Return [x, y] of the center of cell containing provided text 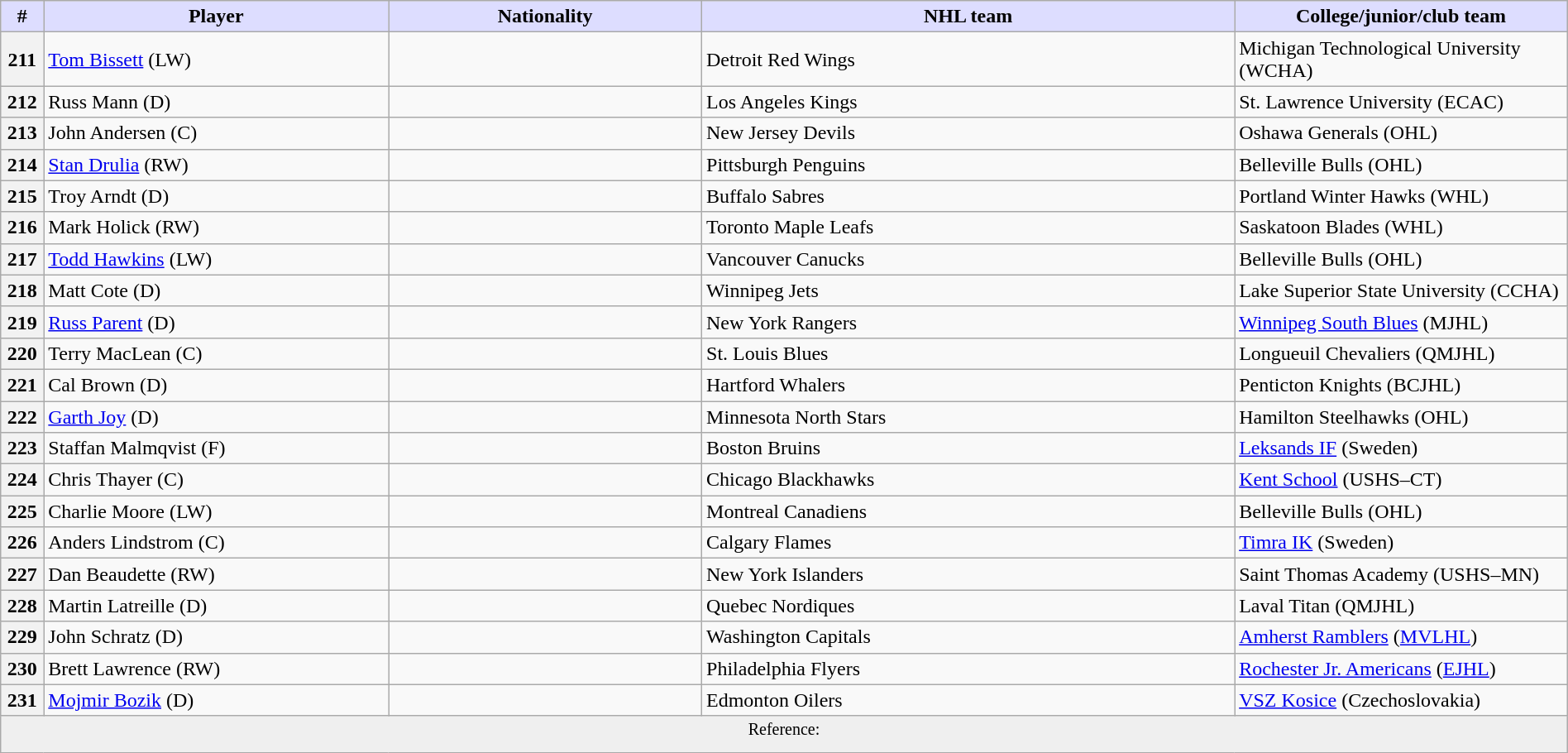
223 [22, 448]
225 [22, 511]
231 [22, 700]
Timra IK (Sweden) [1401, 543]
Matt Cote (D) [217, 290]
Los Angeles Kings [968, 102]
221 [22, 385]
228 [22, 606]
Lake Superior State University (CCHA) [1401, 290]
Martin Latreille (D) [217, 606]
Hartford Whalers [968, 385]
Toronto Maple Leafs [968, 228]
Minnesota North Stars [968, 416]
219 [22, 322]
Troy Arndt (D) [217, 196]
Penticton Knights (BCJHL) [1401, 385]
Edmonton Oilers [968, 700]
224 [22, 480]
Dan Beaudette (RW) [217, 574]
Nationality [546, 17]
215 [22, 196]
217 [22, 259]
College/junior/club team [1401, 17]
Stan Drulia (RW) [217, 165]
Amherst Ramblers (MVLHL) [1401, 637]
Boston Bruins [968, 448]
227 [22, 574]
226 [22, 543]
Buffalo Sabres [968, 196]
Quebec Nordiques [968, 606]
Chris Thayer (C) [217, 480]
Anders Lindstrom (C) [217, 543]
Saint Thomas Academy (USHS–MN) [1401, 574]
Staffan Malmqvist (F) [217, 448]
Saskatoon Blades (WHL) [1401, 228]
Laval Titan (QMJHL) [1401, 606]
Portland Winter Hawks (WHL) [1401, 196]
Russ Parent (D) [217, 322]
Kent School (USHS–CT) [1401, 480]
New York Rangers [968, 322]
Pittsburgh Penguins [968, 165]
212 [22, 102]
St. Louis Blues [968, 353]
211 [22, 60]
Washington Capitals [968, 637]
222 [22, 416]
Montreal Canadiens [968, 511]
Reference: [784, 735]
Vancouver Canucks [968, 259]
Oshawa Generals (OHL) [1401, 133]
Garth Joy (D) [217, 416]
New York Islanders [968, 574]
229 [22, 637]
230 [22, 669]
Todd Hawkins (LW) [217, 259]
213 [22, 133]
Brett Lawrence (RW) [217, 669]
Philadelphia Flyers [968, 669]
216 [22, 228]
220 [22, 353]
Cal Brown (D) [217, 385]
Winnipeg Jets [968, 290]
Longueuil Chevaliers (QMJHL) [1401, 353]
NHL team [968, 17]
Mark Holick (RW) [217, 228]
Michigan Technological University (WCHA) [1401, 60]
Player [217, 17]
Detroit Red Wings [968, 60]
Calgary Flames [968, 543]
John Andersen (C) [217, 133]
218 [22, 290]
Mojmir Bozik (D) [217, 700]
Charlie Moore (LW) [217, 511]
Terry MacLean (C) [217, 353]
Chicago Blackhawks [968, 480]
Tom Bissett (LW) [217, 60]
Leksands IF (Sweden) [1401, 448]
214 [22, 165]
John Schratz (D) [217, 637]
# [22, 17]
Winnipeg South Blues (MJHL) [1401, 322]
Rochester Jr. Americans (EJHL) [1401, 669]
VSZ Kosice (Czechoslovakia) [1401, 700]
St. Lawrence University (ECAC) [1401, 102]
Russ Mann (D) [217, 102]
New Jersey Devils [968, 133]
Hamilton Steelhawks (OHL) [1401, 416]
